Pinpoint the cell where the given text exists, returning its (x, y) midpoint coordinate. 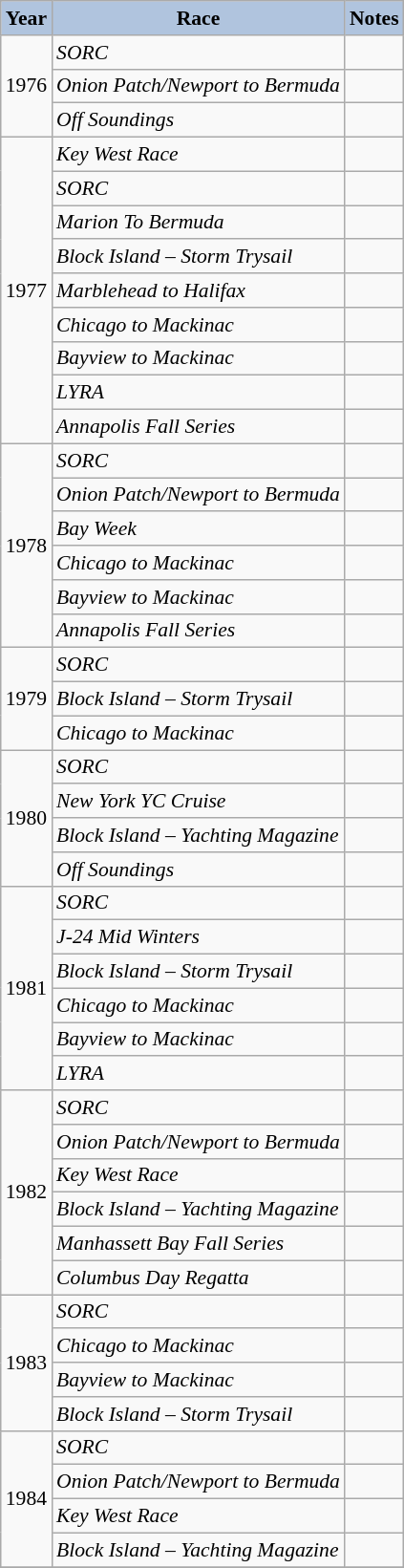
1977 (27, 290)
1976 (27, 86)
1982 (27, 1192)
Marblehead to Halifax (199, 290)
Year (27, 18)
Manhassett Bay Fall Series (199, 1244)
Race (199, 18)
1978 (27, 546)
1984 (27, 1498)
Bay Week (199, 529)
Columbus Day Regatta (199, 1278)
1983 (27, 1363)
1981 (27, 988)
Notes (374, 18)
1980 (27, 818)
New York YC Cruise (199, 802)
1979 (27, 699)
Marion To Bermuda (199, 223)
J-24 Mid Winters (199, 937)
